From the cell containing the given text, extract its center point as [X, Y] coordinate. 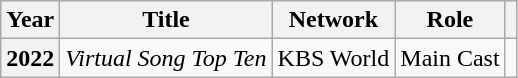
Title [166, 20]
Network [334, 20]
Role [450, 20]
2022 [30, 58]
KBS World [334, 58]
Year [30, 20]
Virtual Song Top Ten [166, 58]
Main Cast [450, 58]
